Return [X, Y] of the center of cell containing provided text 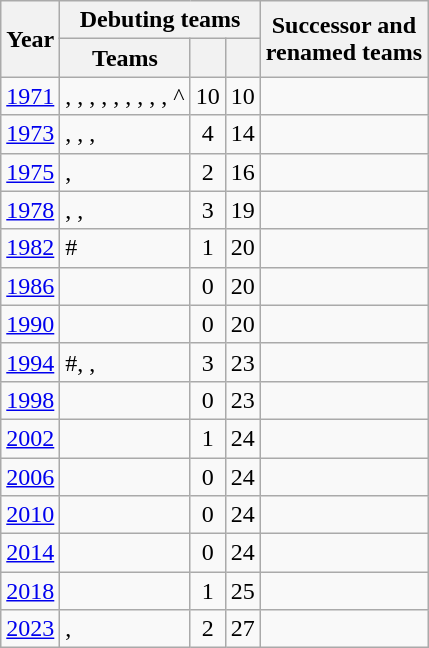
1978 [30, 210]
2010 [30, 515]
27 [242, 629]
, , , , , , , , , ^ [125, 96]
Debuting teams [160, 20]
1998 [30, 400]
1975 [30, 172]
Year [30, 39]
4 [208, 134]
1971 [30, 96]
# [125, 248]
2023 [30, 629]
, , [125, 210]
2002 [30, 438]
1986 [30, 286]
2006 [30, 477]
1990 [30, 324]
25 [242, 591]
, , , [125, 134]
Teams [125, 58]
Successor andrenamed teams [344, 39]
2018 [30, 591]
1973 [30, 134]
19 [242, 210]
16 [242, 172]
1994 [30, 362]
#, , [125, 362]
1982 [30, 248]
14 [242, 134]
2014 [30, 553]
